Search for the cell housing the specified text and yield its [x, y] center coordinate. 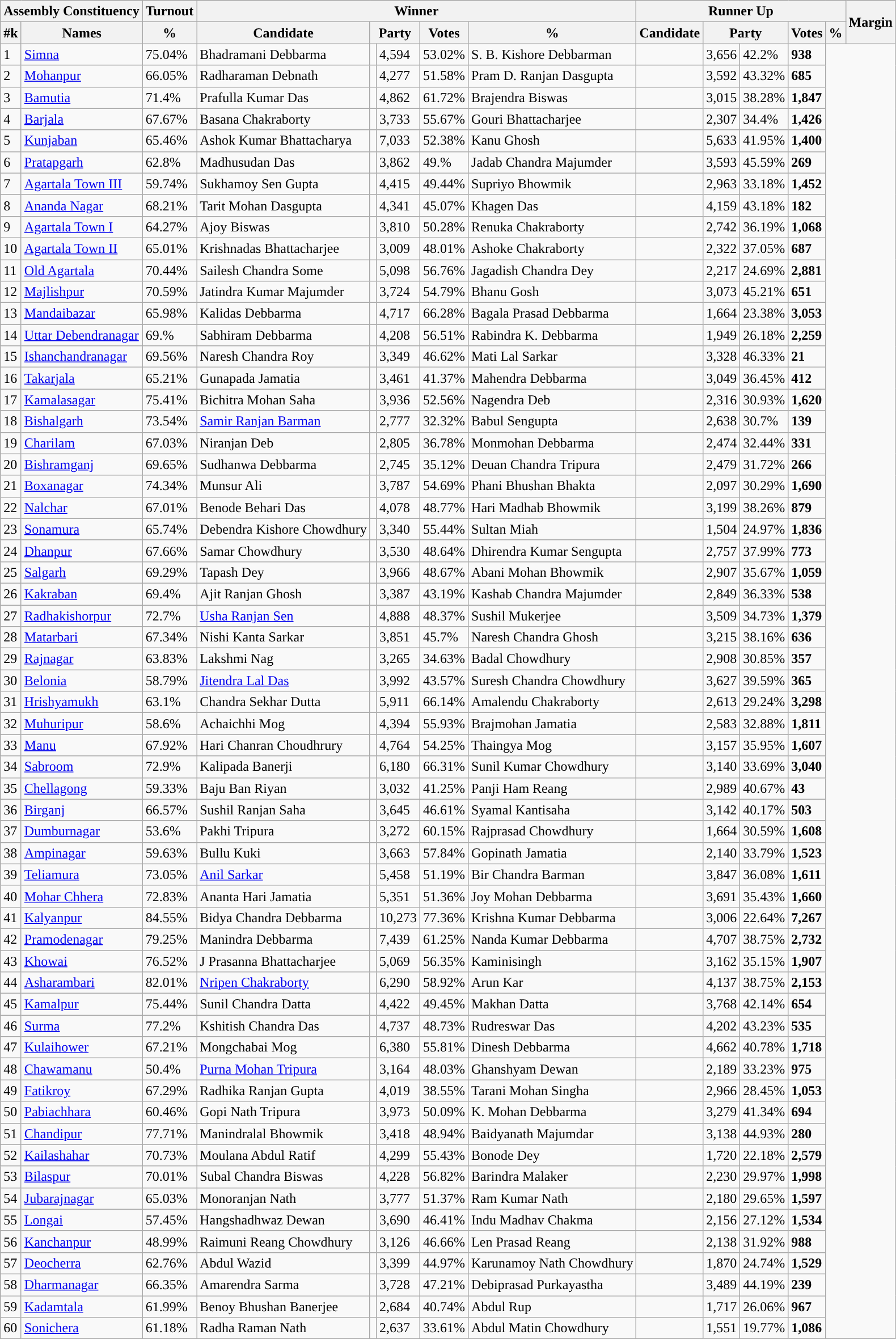
Pakhi Tripura [284, 831]
Matarbari [82, 637]
7,439 [398, 939]
30.85% [764, 659]
54 [11, 1198]
239 [807, 1285]
35.95% [764, 745]
53.6% [170, 831]
31.92% [764, 1241]
Bishalgarh [82, 421]
72.9% [170, 767]
Ananta Hari Jamatia [284, 896]
Debendra Kishore Chowdhury [284, 529]
65.03% [170, 1198]
45 [11, 1004]
70.59% [170, 292]
3,862 [398, 162]
5,069 [398, 961]
30.59% [764, 831]
29.65% [764, 1198]
2 [11, 76]
4,707 [721, 939]
Kaminisingh [552, 961]
685 [807, 76]
Jubarajnagar [82, 1198]
4,341 [398, 205]
Arun Kar [552, 983]
70.44% [170, 271]
Asharambari [82, 983]
365 [807, 681]
Prafulla Kumar Das [284, 98]
1,607 [807, 745]
3,663 [398, 853]
Ajoy Biswas [284, 227]
Radhika Ranjan Gupta [284, 1091]
Radharaman Debnath [284, 76]
3,656 [721, 54]
2,757 [721, 551]
1,452 [807, 184]
47 [11, 1047]
1,053 [807, 1091]
4,299 [398, 1155]
Charilam [82, 443]
2,474 [721, 443]
39 [11, 875]
5,098 [398, 271]
65.46% [170, 141]
2,189 [721, 1069]
44.19% [764, 1285]
Kalipada Banerji [284, 767]
Usha Ranjan Sen [284, 615]
34 [11, 767]
Assembly Constituency [71, 11]
Kashab Chandra Majumder [552, 594]
Kalyanpur [82, 918]
71.4% [170, 98]
Mongchabai Mog [284, 1047]
8 [11, 205]
36.33% [764, 594]
Chellagong [82, 788]
6,180 [398, 767]
Kamalasagar [82, 400]
K. Mohan Debbarma [552, 1112]
Simna [82, 54]
Sonamura [82, 529]
4,737 [398, 1026]
3,489 [721, 1285]
Basana Chakraborty [284, 119]
3,387 [398, 594]
3,032 [398, 788]
46.41% [445, 1220]
Hari Madhab Bhowmik [552, 508]
66.05% [170, 76]
33.69% [764, 767]
Suresh Chandra Chowdhury [552, 681]
1 [11, 54]
44 [11, 983]
4,159 [721, 205]
66.57% [170, 810]
10 [11, 248]
Tarit Mohan Dasgupta [284, 205]
Dumburnagar [82, 831]
29.97% [764, 1177]
14 [11, 335]
Sunil Kumar Chowdhury [552, 767]
1,620 [807, 400]
3,140 [721, 767]
37 [11, 831]
62.8% [170, 162]
46.62% [445, 357]
27.12% [764, 1220]
66.28% [445, 314]
3,053 [807, 314]
43.18% [764, 205]
30.29% [764, 486]
49.45% [445, 1004]
35.12% [445, 464]
Abdul Matin Chowdhury [552, 1328]
3,073 [721, 292]
82.01% [170, 983]
56 [11, 1241]
3 [11, 98]
2,217 [721, 271]
65.01% [170, 248]
Debiprasad Purkayastha [552, 1285]
3,279 [721, 1112]
3,810 [398, 227]
266 [807, 464]
Sudhanwa Debbarma [284, 464]
Anil Sarkar [284, 875]
55.44% [445, 529]
32.88% [764, 724]
7,033 [398, 141]
Kailashahar [82, 1155]
687 [807, 248]
13 [11, 314]
Ram Kumar Nath [552, 1198]
52 [11, 1155]
Abdul Wazid [284, 1263]
58.79% [170, 681]
Ghanshyam Dewan [552, 1069]
1,949 [721, 335]
3,530 [398, 551]
60 [11, 1328]
6,380 [398, 1047]
66.14% [445, 702]
Ajit Ranjan Ghosh [284, 594]
3,298 [807, 702]
38.26% [764, 508]
Bhadramani Debbarma [284, 54]
12 [11, 292]
Birganj [82, 810]
Benoy Bhushan Banerjee [284, 1306]
24.97% [764, 529]
35.43% [764, 896]
3,691 [721, 896]
3,509 [721, 615]
3,461 [398, 378]
Sonichera [82, 1328]
2,732 [807, 939]
4,394 [398, 724]
11 [11, 271]
63.1% [170, 702]
43.23% [764, 1026]
2,138 [721, 1241]
50.09% [445, 1112]
5 [11, 141]
55.93% [445, 724]
Brajendra Biswas [552, 98]
29.24% [764, 702]
48.94% [445, 1134]
33.23% [764, 1069]
Hangshadhwaz Dewan [284, 1220]
24.74% [764, 1263]
Rajprasad Chowdhury [552, 831]
Pram D. Ranjan Dasgupta [552, 76]
4,277 [398, 76]
Rajnagar [82, 659]
Sailesh Chandra Some [284, 271]
651 [807, 292]
67.34% [170, 637]
40.78% [764, 1047]
42 [11, 939]
3,992 [398, 681]
Sunil Chandra Datta [284, 1004]
1,534 [807, 1220]
Winner [416, 11]
1,660 [807, 896]
3,724 [398, 292]
1,059 [807, 572]
Barindra Malaker [552, 1177]
Jatindra Kumar Majumder [284, 292]
48.73% [445, 1026]
2,479 [721, 464]
4,662 [721, 1047]
Bagala Prasad Debbarma [552, 314]
54.79% [445, 292]
3,627 [721, 681]
49.44% [445, 184]
34.63% [445, 659]
48.99% [170, 1241]
3,733 [398, 119]
72.83% [170, 896]
24.69% [764, 271]
J Prasanna Bhattacharjee [284, 961]
2,322 [721, 248]
Purna Mohan Tripura [284, 1069]
Sabhiram Debbarma [284, 335]
1,720 [721, 1155]
2,989 [721, 788]
694 [807, 1112]
Manu [82, 745]
60.46% [170, 1112]
Krishna Kumar Debbarma [552, 918]
67.66% [170, 551]
1,611 [807, 875]
3,272 [398, 831]
61.18% [170, 1328]
2,908 [721, 659]
41.37% [445, 378]
56.35% [445, 961]
48.77% [445, 508]
2,637 [398, 1328]
9 [11, 227]
48.03% [445, 1069]
79.25% [170, 939]
67.01% [170, 508]
54.69% [445, 486]
Mati Lal Sarkar [552, 357]
Naresh Chandra Roy [284, 357]
46.61% [445, 810]
1,529 [807, 1263]
1,811 [807, 724]
Fatikroy [82, 1091]
S. B. Kishore Debbarman [552, 54]
Dhirendra Kumar Sengupta [552, 551]
36 [11, 810]
Bidya Chandra Debbarma [284, 918]
269 [807, 162]
3,787 [398, 486]
5,633 [721, 141]
51.19% [445, 875]
Nagendra Deb [552, 400]
938 [807, 54]
Samar Chowdhury [284, 551]
55.67% [445, 119]
44.97% [445, 1263]
Chawamanu [82, 1069]
43.57% [445, 681]
33 [11, 745]
Mahendra Debbarma [552, 378]
Chandipur [82, 1134]
3,328 [721, 357]
69.4% [170, 594]
Gunapada Jamatia [284, 378]
Indu Madhav Chakma [552, 1220]
2,777 [398, 421]
Achaichhi Mog [284, 724]
58 [11, 1285]
51.36% [445, 896]
Bullu Kuki [284, 853]
22.64% [764, 918]
7 [11, 184]
68.21% [170, 205]
4,415 [398, 184]
19.77% [764, 1328]
36.08% [764, 875]
69.29% [170, 572]
Syamal Kantisaha [552, 810]
988 [807, 1241]
503 [807, 810]
1,551 [721, 1328]
32 [11, 724]
3,009 [398, 248]
45.7% [445, 637]
3,142 [721, 810]
41.34% [764, 1112]
65.98% [170, 314]
5,911 [398, 702]
Amarendra Sarma [284, 1285]
Krishnadas Bhattacharjee [284, 248]
2,881 [807, 271]
76.52% [170, 961]
4,422 [398, 1004]
2,963 [721, 184]
3,215 [721, 637]
Bichitra Mohan Saha [284, 400]
Joy Mohan Debbarma [552, 896]
24 [11, 551]
Baju Ban Riyan [284, 788]
Boxanagar [82, 486]
1,717 [721, 1306]
50.28% [445, 227]
36.45% [764, 378]
3,164 [398, 1069]
29 [11, 659]
22.18% [764, 1155]
40.17% [764, 810]
43.19% [445, 594]
Bilaspur [82, 1177]
Names [82, 33]
3,728 [398, 1285]
2,307 [721, 119]
2,613 [721, 702]
Sabroom [82, 767]
44.93% [764, 1134]
Muhuripur [82, 724]
48.01% [445, 248]
3,593 [721, 162]
773 [807, 551]
1,086 [807, 1328]
Naresh Chandra Ghosh [552, 637]
Rudreswar Das [552, 1026]
73.54% [170, 421]
Sushil Ranjan Saha [284, 810]
23.38% [764, 314]
46.66% [445, 1241]
35.15% [764, 961]
Nanda Kumar Debbarma [552, 939]
Nishi Kanta Sarkar [284, 637]
75.41% [170, 400]
33.79% [764, 853]
26.18% [764, 335]
1,426 [807, 119]
75.44% [170, 1004]
Karunamoy Nath Chowdhury [552, 1263]
35.67% [764, 572]
Thaingya Mog [552, 745]
Manindralal Bhowmik [284, 1134]
3,966 [398, 572]
Bonode Dey [552, 1155]
7,267 [807, 918]
35 [11, 788]
56.51% [445, 335]
57.84% [445, 853]
Dharmanagar [82, 1285]
879 [807, 508]
Kalidas Debbarma [284, 314]
1,690 [807, 486]
538 [807, 594]
34.73% [764, 615]
Sukhamoy Sen Gupta [284, 184]
Pramodenagar [82, 939]
3,049 [721, 378]
3,199 [721, 508]
Turnout [170, 11]
2,097 [721, 486]
Ananda Nagar [82, 205]
32.32% [445, 421]
1,718 [807, 1047]
139 [807, 421]
1,068 [807, 227]
64.27% [170, 227]
62.76% [170, 1263]
Bamutia [82, 98]
40.74% [445, 1306]
46 [11, 1026]
59.33% [170, 788]
39.59% [764, 681]
535 [807, 1026]
55.43% [445, 1155]
Agartala Town III [82, 184]
48.67% [445, 572]
37.05% [764, 248]
36.19% [764, 227]
Margin [870, 22]
Gopi Nath Tripura [284, 1112]
30.7% [764, 421]
6,290 [398, 983]
654 [807, 1004]
1,870 [721, 1263]
1,608 [807, 831]
46.33% [764, 357]
27 [11, 615]
Amalendu Chakraborty [552, 702]
2,230 [721, 1177]
45.07% [445, 205]
1,998 [807, 1177]
Ampinagar [82, 853]
2,316 [721, 400]
54.25% [445, 745]
2,140 [721, 853]
69.% [170, 335]
Lakshmi Nag [284, 659]
31 [11, 702]
40.67% [764, 788]
30.93% [764, 400]
Gouri Bhattacharjee [552, 119]
Len Prasad Reang [552, 1241]
3,777 [398, 1198]
Jadab Chandra Majumder [552, 162]
280 [807, 1134]
3,399 [398, 1263]
2,180 [721, 1198]
Barjala [82, 119]
4 [11, 119]
38.28% [764, 98]
49.% [445, 162]
67.92% [170, 745]
20 [11, 464]
59.63% [170, 853]
77.2% [170, 1026]
17 [11, 400]
Samir Ranjan Barman [284, 421]
65.74% [170, 529]
412 [807, 378]
61.72% [445, 98]
Monmohan Debbarma [552, 443]
Niranjan Deb [284, 443]
Supriyo Bhowmik [552, 184]
Panji Ham Reang [552, 788]
Radha Raman Nath [284, 1328]
72.7% [170, 615]
4,019 [398, 1091]
32.44% [764, 443]
2,684 [398, 1306]
67.67% [170, 119]
70.01% [170, 1177]
3,126 [398, 1241]
19 [11, 443]
3,847 [721, 875]
67.21% [170, 1047]
38.16% [764, 637]
51 [11, 1134]
77.71% [170, 1134]
2,966 [721, 1091]
Takarjala [82, 378]
1,907 [807, 961]
33.18% [764, 184]
Dhanpur [82, 551]
Badal Chowdhury [552, 659]
636 [807, 637]
3,040 [807, 767]
2,153 [807, 983]
3,768 [721, 1004]
Deocherra [82, 1263]
Rabindra K. Debbarma [552, 335]
Brajmohan Jamatia [552, 724]
1,847 [807, 98]
58.92% [445, 983]
3,349 [398, 357]
28 [11, 637]
Abani Mohan Bhowmik [552, 572]
Kamalpur [82, 1004]
Agartala Town II [82, 248]
Monoranjan Nath [284, 1198]
58.6% [170, 724]
Mohar Chhera [82, 896]
Benode Behari Das [284, 508]
Surma [82, 1026]
49 [11, 1091]
Agartala Town I [82, 227]
Nripen Chakraborty [284, 983]
3,157 [721, 745]
2,907 [721, 572]
4,208 [398, 335]
2,805 [398, 443]
2,638 [721, 421]
Kanu Ghosh [552, 141]
Teliamura [82, 875]
Baidyanath Majumdar [552, 1134]
38 [11, 853]
Babul Sengupta [552, 421]
3,690 [398, 1220]
41.95% [764, 141]
4,888 [398, 615]
67.29% [170, 1091]
Makhan Datta [552, 1004]
38.55% [445, 1091]
43.32% [764, 76]
4,862 [398, 98]
Hari Chanran Choudhrury [284, 745]
66.35% [170, 1285]
4,202 [721, 1026]
55.81% [445, 1047]
Uttar Debendranagar [82, 335]
Tarani Mohan Singha [552, 1091]
59.74% [170, 184]
Mandaibazar [82, 314]
1,504 [721, 529]
Phani Bhushan Bhakta [552, 486]
3,973 [398, 1112]
73.05% [170, 875]
30 [11, 681]
Majlishpur [82, 292]
45.21% [764, 292]
967 [807, 1306]
15 [11, 357]
67.03% [170, 443]
Nalchar [82, 508]
Runner Up [741, 11]
Madhusudan Das [284, 162]
52.56% [445, 400]
84.55% [170, 918]
331 [807, 443]
56.76% [445, 271]
2,156 [721, 1220]
Khagen Das [552, 205]
Kunjaban [82, 141]
4,594 [398, 54]
2,579 [807, 1155]
69.65% [170, 464]
45.59% [764, 162]
34.4% [764, 119]
Kanchanpur [82, 1241]
61.99% [170, 1306]
Mohanpur [82, 76]
28.45% [764, 1091]
61.25% [445, 939]
40 [11, 896]
#k [11, 33]
Salgarh [82, 572]
57 [11, 1263]
357 [807, 659]
52.38% [445, 141]
Subal Chandra Biswas [284, 1177]
50 [11, 1112]
42.2% [764, 54]
26.06% [764, 1306]
48.37% [445, 615]
48 [11, 1069]
Belonia [82, 681]
50.4% [170, 1069]
Sushil Mukerjee [552, 615]
3,645 [398, 810]
53 [11, 1177]
4,717 [398, 314]
22 [11, 508]
Ishanchandranagar [82, 357]
4,764 [398, 745]
3,936 [398, 400]
Dinesh Debbarma [552, 1047]
3,851 [398, 637]
Bir Chandra Barman [552, 875]
77.36% [445, 918]
31.72% [764, 464]
Hrishyamukh [82, 702]
Pratapgarh [82, 162]
Kadamtala [82, 1306]
Raimuni Reang Chowdhury [284, 1241]
Bishramganj [82, 464]
65.21% [170, 378]
3,162 [721, 961]
3,006 [721, 918]
1,400 [807, 141]
5,351 [398, 896]
Ashok Kumar Bhattacharya [284, 141]
1,379 [807, 615]
Old Agartala [82, 271]
Pabiachhara [82, 1112]
Munsur Ali [284, 486]
Abdul Rup [552, 1306]
69.56% [170, 357]
Longai [82, 1220]
6 [11, 162]
4,078 [398, 508]
2,259 [807, 335]
5,458 [398, 875]
51.58% [445, 76]
4,137 [721, 983]
1,523 [807, 853]
42.14% [764, 1004]
Chandra Sekhar Dutta [284, 702]
10,273 [398, 918]
51.37% [445, 1198]
Gopinath Jamatia [552, 853]
75.04% [170, 54]
3,418 [398, 1134]
66.31% [445, 767]
Tapash Dey [284, 572]
Renuka Chakraborty [552, 227]
55 [11, 1220]
36.78% [445, 443]
74.34% [170, 486]
26 [11, 594]
Jitendra Lal Das [284, 681]
63.83% [170, 659]
Deuan Chandra Tripura [552, 464]
975 [807, 1069]
25 [11, 572]
182 [807, 205]
Khowai [82, 961]
2,742 [721, 227]
2,583 [721, 724]
Sultan Miah [552, 529]
3,265 [398, 659]
16 [11, 378]
Jagadish Chandra Dey [552, 271]
4,228 [398, 1177]
Moulana Abdul Ratif [284, 1155]
3,340 [398, 529]
2,849 [721, 594]
1,597 [807, 1198]
Kakraban [82, 594]
1,836 [807, 529]
Ashoke Chakraborty [552, 248]
2,745 [398, 464]
3,015 [721, 98]
41.25% [445, 788]
56.82% [445, 1177]
Kshitish Chandra Das [284, 1026]
33.61% [445, 1328]
41 [11, 918]
53.02% [445, 54]
3,138 [721, 1134]
Kulaihower [82, 1047]
3,592 [721, 76]
70.73% [170, 1155]
60.15% [445, 831]
Manindra Debbarma [284, 939]
18 [11, 421]
23 [11, 529]
47.21% [445, 1285]
Bhanu Gosh [552, 292]
48.64% [445, 551]
59 [11, 1306]
37.99% [764, 551]
57.45% [170, 1220]
Radhakishorpur [82, 615]
